Capture the cell that displays the provided text and extract its (X, Y) central coordinate. 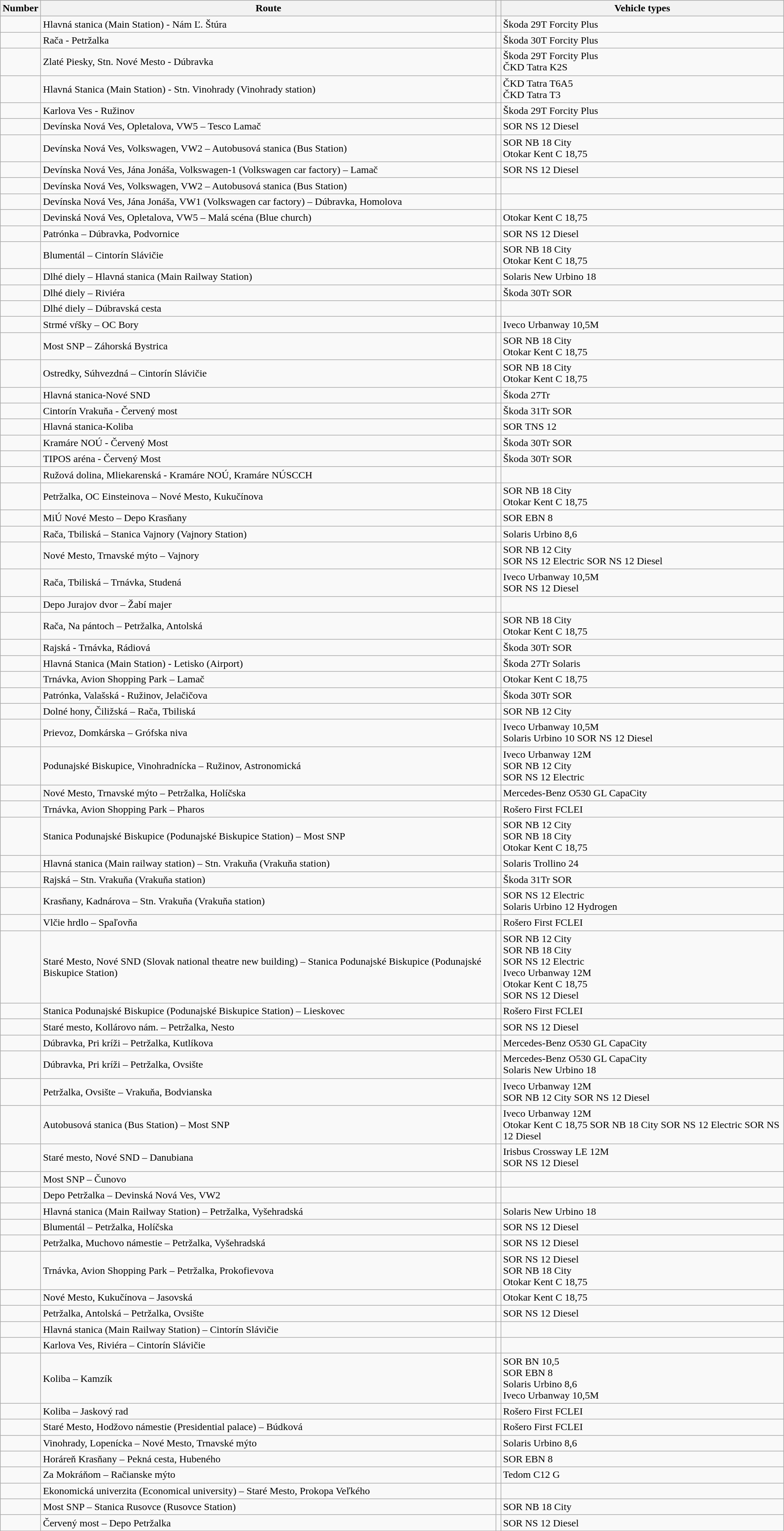
Iveco Urbanway 12MOtokar Kent C 18,75 SOR NB 18 City SOR NS 12 Electric SOR NS 12 Diesel (642, 1125)
Blumentál – Cintorín Slávičie (268, 256)
Škoda 29T Forcity PlusČKD Tatra K2S (642, 62)
Stanica Podunajské Biskupice (Podunajské Biskupice Station) – Lieskovec (268, 1011)
Hlavná Stanica (Main Station) - Letisko (Airport) (268, 664)
Trnávka, Avion Shopping Park – Pharos (268, 809)
Hlavná stanica-Nové SND (268, 395)
Dlhé diely – Hlavná stanica (Main Railway Station) (268, 277)
Devinská Nová Ves, Opletalova, VW5 – Malá scéna (Blue church) (268, 217)
Trnávka, Avion Shopping Park – Petržalka, Prokofievova (268, 1270)
Iveco Urbanway 10,5M (642, 325)
Cintorín Vrakuňa - Červený most (268, 411)
Rača - Petržalka (268, 40)
Solaris Trollino 24 (642, 863)
Iveco Urbanway 10,5MSOR NS 12 Diesel (642, 583)
Iveco Urbanway 12MSOR NB 12 CitySOR NS 12 Electric (642, 766)
Dlhé diely – Dúbravská cesta (268, 309)
Dúbravka, Pri kríži – Petržalka, Kutlíkova (268, 1043)
Petržalka, OC Einsteinova – Nové Mesto, Kukučínova (268, 496)
Petržalka, Muchovo námestie – Petržalka, Vyšehradská (268, 1243)
Ružová dolina, Mliekarenská - Kramáre NOÚ, Kramáre NÚSCCH (268, 475)
ČKD Tatra T6A5ČKD Tatra T3 (642, 89)
Devínska Nová Ves, Opletalova, VW5 – Tesco Lamač (268, 127)
Hlavná stanica (Main railway station) – Stn. Vrakuňa (Vrakuňa station) (268, 863)
Trnávka, Avion Shopping Park – Lamač (268, 679)
Petržalka, Ovsište – Vrakuňa, Bodvianska (268, 1092)
Most SNP – Čunovo (268, 1179)
SOR NB 12 City (642, 711)
Patrónka – Dúbravka, Podvornice (268, 233)
TIPOS aréna - Červený Most (268, 459)
SOR NB 12 CitySOR NB 18 CityOtokar Kent C 18,75 (642, 836)
Autobusová stanica (Bus Station) – Most SNP (268, 1125)
Iveco Urbanway 10,5MSolaris Urbino 10 SOR NS 12 Diesel (642, 733)
Depo Petržalka – Devinská Nová Ves, VW2 (268, 1195)
Rajská – Stn. Vrakuňa (Vrakuňa station) (268, 879)
Tedom C12 G (642, 1475)
Vehicle types (642, 8)
Mercedes-Benz O530 GL CapaCitySolaris New Urbino 18 (642, 1065)
Dlhé diely – Riviéra (268, 293)
Horáreň Krasňany – Pekná cesta, Hubeného (268, 1459)
Škoda 30T Forcity Plus (642, 40)
SOR NB 12 CitySOR NB 18 CitySOR NS 12 ElectricIveco Urbanway 12MOtokar Kent C 18,75SOR NS 12 Diesel (642, 967)
Staré Mesto, Hodžovo námestie (Presidential palace) – Búdková (268, 1427)
Dolné hony, Čiližská – Rača, Tbiliská (268, 711)
Rača, Tbiliská – Trnávka, Studená (268, 583)
Škoda 27Tr Solaris (642, 664)
Za Mokráňom – Račianske mýto (268, 1475)
Podunajské Biskupice, Vinohradnícka – Ružinov, Astronomická (268, 766)
Zlaté Piesky, Stn. Nové Mesto - Dúbravka (268, 62)
Staré mesto, Kollárovo nám. – Petržalka, Nesto (268, 1027)
Hlavná stanica (Main Station) - Nám Ľ. Štúra (268, 24)
Staré mesto, Nové SND – Danubiana (268, 1158)
Hlavná stanica-Koliba (268, 427)
Number (21, 8)
Karlova Ves - Ružinov (268, 111)
Prievoz, Domkárska – Grófska niva (268, 733)
Vinohrady, Lopenícka – Nové Mesto, Trnavské mýto (268, 1443)
Devínska Nová Ves, Jána Jonáša, Volkswagen-1 (Volkswagen car factory) – Lamač (268, 170)
Rača, Tbiliská – Stanica Vajnory (Vajnory Station) (268, 534)
Hlavná Stanica (Main Station) - Stn. Vinohrady (Vinohrady station) (268, 89)
Devínska Nová Ves, Jána Jonáša, VW1 (Volkswagen car factory) – Dúbravka, Homolova (268, 201)
Blumentál – Petržalka, Holíčska (268, 1227)
SOR NB 12 CitySOR NS 12 Electric SOR NS 12 Diesel (642, 555)
Ostredky, Súhvezdná – Cintorín Slávičie (268, 374)
Stanica Podunajské Biskupice (Podunajské Biskupice Station) – Most SNP (268, 836)
Ekonomická univerzita (Economical university) – Staré Mesto, Prokopa Veľkého (268, 1491)
Iveco Urbanway 12MSOR NB 12 City SOR NS 12 Diesel (642, 1092)
Koliba – Jaskový rad (268, 1411)
SOR NS 12 ElectricSolaris Urbino 12 Hydrogen (642, 901)
Staré Mesto, Nové SND (Slovak national theatre new building) – Stanica Podunajské Biskupice (Podunajské Biskupice Station) (268, 967)
SOR NB 18 City (642, 1507)
Karlova Ves, Riviéra – Cintorín Slávičie (268, 1345)
Strmé vŕšky – OC Bory (268, 325)
Most SNP – Záhorská Bystrica (268, 346)
MiÚ Nové Mesto – Depo Krasňany (268, 518)
Vlčie hrdlo – Spaľovňa (268, 923)
Škoda 27Tr (642, 395)
Patrónka, Valašská - Ružinov, Jelačičova (268, 695)
Route (268, 8)
Nové Mesto, Trnavské mýto – Vajnory (268, 555)
Depo Jurajov dvor – Žabí majer (268, 604)
Petržalka, Antolská – Petržalka, Ovsište (268, 1314)
Koliba – Kamzík (268, 1378)
SOR NS 12 DieselSOR NB 18 CityOtokar Kent C 18,75 (642, 1270)
Nové Mesto, Trnavské mýto – Petržalka, Holíčska (268, 793)
Nové Mesto, Kukučínova – Jasovská (268, 1298)
Rača, Na pántoch – Petržalka, Antolská (268, 626)
Krasňany, Kadnárova – Stn. Vrakuňa (Vrakuňa station) (268, 901)
Červený most – Depo Petržalka (268, 1523)
SOR BN 10,5SOR EBN 8Solaris Urbino 8,6Iveco Urbanway 10,5M (642, 1378)
Rajská - Trnávka, Rádiová (268, 648)
Irisbus Crossway LE 12MSOR NS 12 Diesel (642, 1158)
Hlavná stanica (Main Railway Station) – Cintorín Slávičie (268, 1330)
SOR TNS 12 (642, 427)
Hlavná stanica (Main Railway Station) – Petržalka, Vyšehradská (268, 1211)
Most SNP – Stanica Rusovce (Rusovce Station) (268, 1507)
Dúbravka, Pri kríži – Petržalka, Ovsište (268, 1065)
Kramáre NOÚ - Červený Most (268, 443)
